Find where the given text appears and provide that cell's center as (X, Y) coordinate. 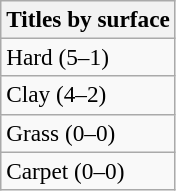
Clay (4–2) (88, 95)
Titles by surface (88, 19)
Carpet (0–0) (88, 170)
Hard (5–1) (88, 57)
Grass (0–0) (88, 133)
